Find where the given text appears and provide that cell's center as [X, Y] coordinate. 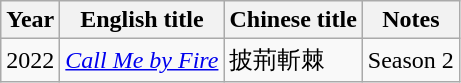
Year [30, 20]
披荊斬棘 [293, 60]
Notes [410, 20]
Chinese title [293, 20]
2022 [30, 60]
English title [142, 20]
Call Me by Fire [142, 60]
Season 2 [410, 60]
